Identify which cell holds the provided text, then report its [x, y] central coordinate. 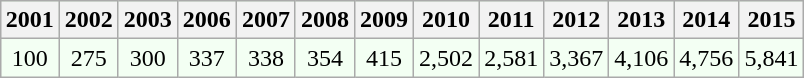
2011 [512, 20]
2009 [384, 20]
300 [148, 58]
2014 [706, 20]
415 [384, 58]
4,106 [642, 58]
338 [266, 58]
354 [324, 58]
275 [88, 58]
5,841 [772, 58]
337 [206, 58]
2007 [266, 20]
2003 [148, 20]
2002 [88, 20]
2015 [772, 20]
2010 [446, 20]
2013 [642, 20]
4,756 [706, 58]
2006 [206, 20]
2008 [324, 20]
2012 [576, 20]
2001 [30, 20]
100 [30, 58]
3,367 [576, 58]
2,581 [512, 58]
2,502 [446, 58]
